Capture the cell that displays the provided text and extract its [x, y] central coordinate. 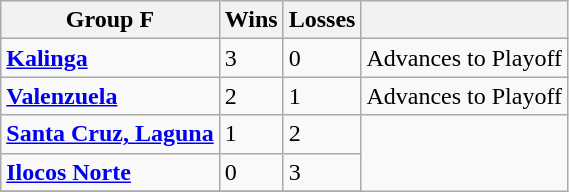
Kalinga [110, 58]
Santa Cruz, Laguna [110, 134]
Losses [322, 20]
Valenzuela [110, 96]
Group F [110, 20]
Ilocos Norte [110, 172]
Wins [251, 20]
